Detect which cell encompasses the target text, then output its (X, Y) center coordinate. 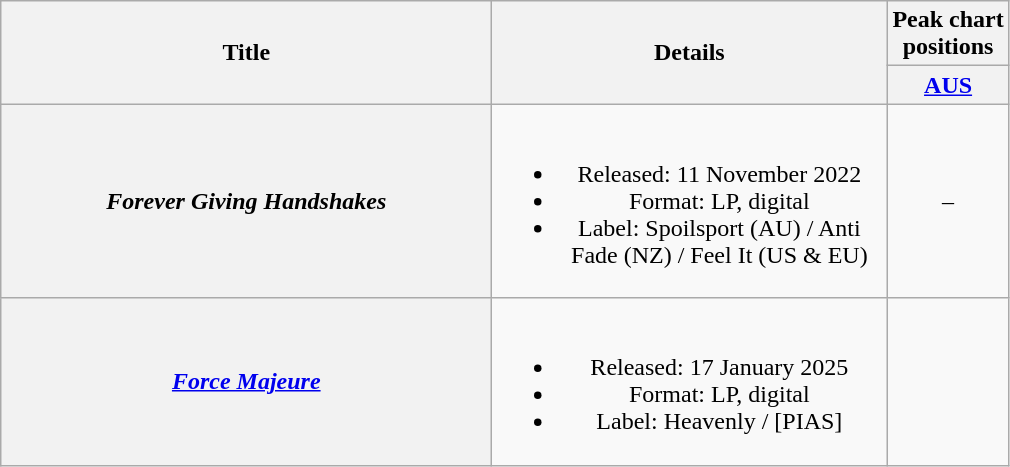
Released: 11 November 2022Format: LP, digitalLabel: Spoilsport (AU) / Anti Fade (NZ) / Feel It (US & EU) (690, 201)
Force Majeure (246, 382)
Details (690, 52)
Peak chartpositions (948, 34)
Forever Giving Handshakes (246, 201)
Released: 17 January 2025Format: LP, digitalLabel: Heavenly / [PIAS] (690, 382)
AUS (948, 85)
Title (246, 52)
– (948, 201)
